Extract the (x, y) coordinate from the center of the cell holding the provided text.  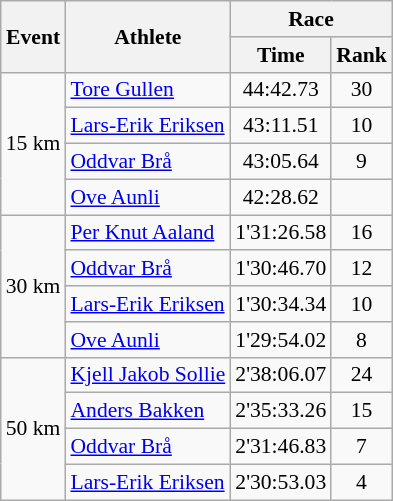
43:05.64 (280, 162)
1'30:46.70 (280, 269)
2'31:46.83 (280, 447)
2'38:06.07 (280, 375)
Event (34, 36)
43:11.51 (280, 126)
24 (362, 375)
9 (362, 162)
42:28.62 (280, 197)
Time (280, 55)
Anders Bakken (148, 411)
1'31:26.58 (280, 233)
2'35:33.26 (280, 411)
Per Knut Aaland (148, 233)
44:42.73 (280, 90)
30 km (34, 286)
4 (362, 482)
7 (362, 447)
30 (362, 90)
12 (362, 269)
Kjell Jakob Sollie (148, 375)
Rank (362, 55)
Race (311, 19)
2'30:53.03 (280, 482)
15 km (34, 143)
Athlete (148, 36)
15 (362, 411)
1'29:54.02 (280, 340)
Tore Gullen (148, 90)
1'30:34.34 (280, 304)
50 km (34, 428)
16 (362, 233)
8 (362, 340)
